Determine the [X, Y] coordinate at the center of the cell enclosing the given text.  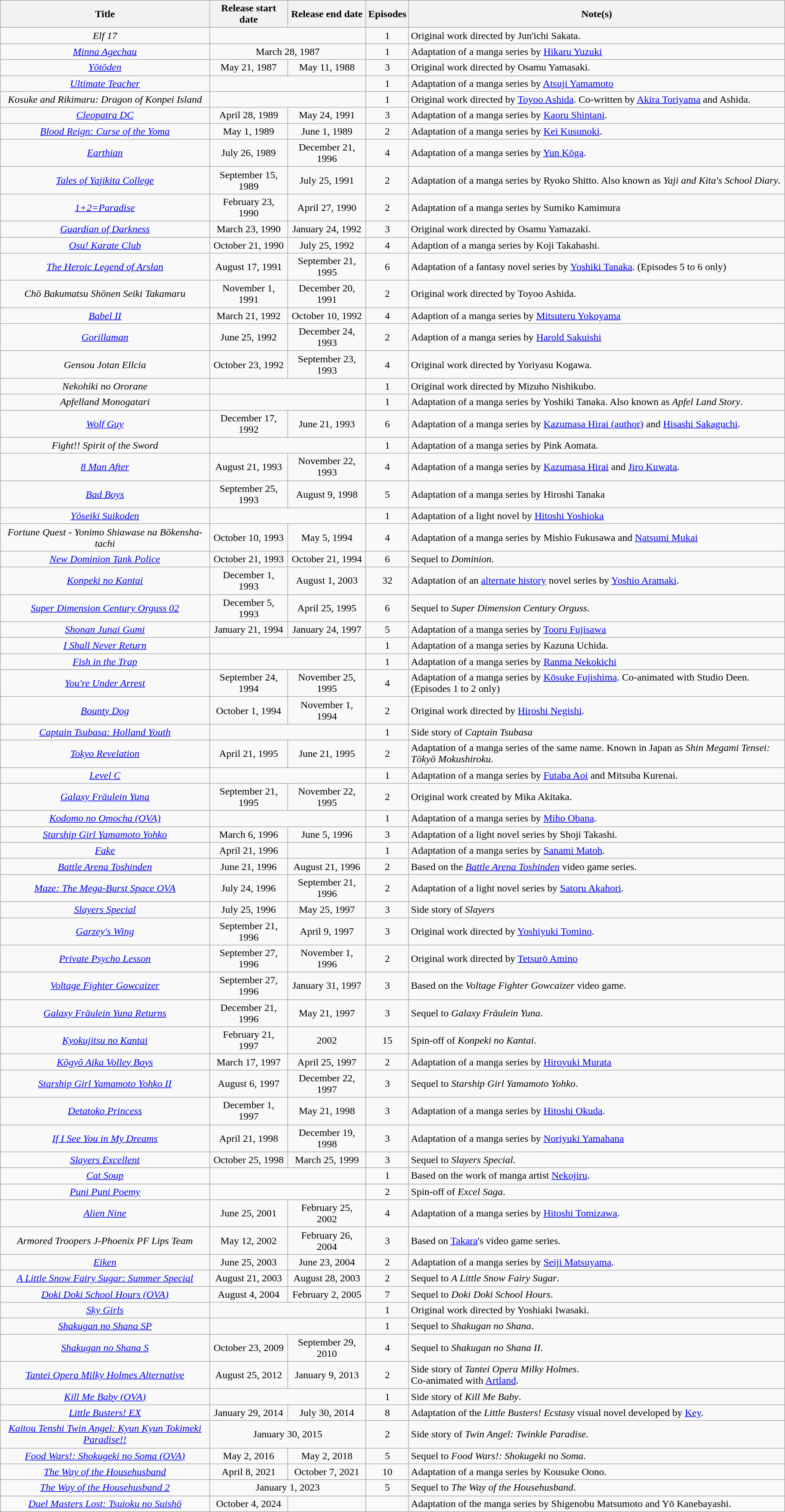
Babel II [105, 316]
Adaptation of a manga series by Ranma Nekokichi [597, 662]
Adaptation of a manga series by Futaba Aoi and Mitsuba Kurenai. [597, 775]
Earthian [105, 153]
February 23, 1990 [249, 207]
Voltage Fighter Gowcaizer [105, 986]
Little Busters! EX [105, 1413]
Duel Masters Lost: Tsuioku no Suishō [105, 1504]
May 2, 2016 [249, 1456]
August 9, 1998 [327, 494]
Alien Nine [105, 1213]
January 30, 2015 [288, 1434]
December 22, 1997 [327, 1083]
October 7, 2021 [327, 1472]
Original work directed by Hiroshi Negishi. [597, 710]
Side story of Captain Tsubasa [597, 732]
August 28, 2003 [327, 1278]
If I See You in My Dreams [105, 1138]
August 25, 2012 [249, 1375]
Shakugan no Shana S [105, 1348]
Sequel to The Way of the Househusband. [597, 1488]
May 24, 1991 [327, 115]
Gensou Jotan Ellcia [105, 365]
January 24, 1992 [327, 229]
Sequel to Galaxy Fräulein Yuna. [597, 1013]
October 1, 1994 [249, 710]
Original work directed by Yoriyasu Kogawa. [597, 365]
Sequel to Shakugan no Shana II. [597, 1348]
Sky Girls [105, 1310]
July 30, 2014 [327, 1413]
April 25, 1997 [327, 1062]
Shonan Junai Gumi [105, 630]
October 25, 1998 [249, 1160]
Original work directed by Osamu Yamasaki. [597, 68]
Note(s) [597, 14]
May 21, 1997 [327, 1013]
Adaptation of a light novel series by Satoru Akahori. [597, 888]
Kyokujitsu no Kantai [105, 1041]
February 2, 2005 [327, 1294]
Slayers Excellent [105, 1160]
September 24, 1994 [249, 683]
8 [387, 1413]
July 25, 1992 [327, 245]
Original work directed by Yoshiaki Iwasaki. [597, 1310]
Eiken [105, 1262]
Based on Takara's video game series. [597, 1240]
Adaptation of a manga series by Kazumasa Hirai (author) and Hisashi Sakaguchi. [597, 423]
Adaptation of a manga series by Seiji Matsuyama. [597, 1262]
Original work directed by Jun'ichi Sakata. [597, 36]
Based on the work of manga artist Nekojiru. [597, 1176]
Captain Tsubasa: Holland Youth [105, 732]
Adaptation of the manga series by Shigenobu Matsumoto and Yō Kanebayashi. [597, 1504]
May 1, 1989 [249, 131]
Starship Girl Yamamoto Yohko II [105, 1083]
June 1, 1989 [327, 131]
Maze: The Mega-Burst Space OVA [105, 888]
March 17, 1997 [249, 1062]
Based on the Battle Arena Toshinden video game series. [597, 866]
32 [387, 580]
Side story of Slayers [597, 909]
June 5, 1996 [327, 834]
Kōgyō Aika Volley Boys [105, 1062]
Original work directed by Toyoo Ashida. Co-written by Akira Toriyama and Ashida. [597, 99]
July 26, 1989 [249, 153]
Adaptation of a manga series by Kazuna Uchida. [597, 646]
January 24, 1997 [327, 630]
March 28, 1987 [288, 52]
Sequel to Slayers Special. [597, 1160]
June 25, 2003 [249, 1262]
Original work directed by Tetsurō Amino [597, 959]
August 21, 1993 [249, 467]
Adaptation of a manga series by Pink Aomata. [597, 445]
June 23, 2004 [327, 1262]
The Heroic Legend of Arslan [105, 267]
November 25, 1995 [327, 683]
Starship Girl Yamamoto Yohko [105, 834]
Elf 17 [105, 36]
October 4, 2024 [249, 1504]
August 21, 1996 [327, 866]
Yōtōden [105, 68]
April 9, 1997 [327, 931]
Adaptation of a manga series by Atsuji Yamamoto [597, 83]
October 23, 2009 [249, 1348]
October 21, 1990 [249, 245]
Private Psycho Lesson [105, 959]
November 22, 1995 [327, 797]
Shakugan no Shana SP [105, 1326]
Sequel to Starship Girl Yamamoto Yohko. [597, 1083]
I Shall Never Return [105, 646]
November 1, 1994 [327, 710]
Gorillaman [105, 337]
November 1, 1996 [327, 959]
Chō Bakumatsu Shōnen Seiki Takamaru [105, 294]
Tales of Yajikita College [105, 180]
Side story of Kill Me Baby. [597, 1397]
May 21, 1987 [249, 68]
Adaptation of a light novel series by Shoji Takashi. [597, 834]
Sequel to A Little Snow Fairy Sugar. [597, 1278]
Kodomo no Omocha (OVA) [105, 818]
7 [387, 1294]
The Way of the Househusband [105, 1472]
Cat Soup [105, 1176]
January 21, 1994 [249, 630]
November 1, 1991 [249, 294]
Spin-off of Excel Saga. [597, 1192]
January 1, 2023 [288, 1488]
August 4, 2004 [249, 1294]
December 5, 1993 [249, 608]
Minna Agechau [105, 52]
April 27, 1990 [327, 207]
Level C [105, 775]
Bad Boys [105, 494]
Release end date [327, 14]
December 19, 1998 [327, 1138]
June 21, 1993 [327, 423]
Fight!! Spirit of the Sword [105, 445]
May 21, 1998 [327, 1111]
Based on the Voltage Fighter Gowcaizer video game. [597, 986]
Cleopatra DC [105, 115]
Adaptation of a manga series by Yoshiki Tanaka. Also known as Apfel Land Story. [597, 402]
January 29, 2014 [249, 1413]
Doki Doki School Hours (OVA) [105, 1294]
Tokyo Revelation [105, 754]
December 1, 1993 [249, 580]
February 25, 2002 [327, 1213]
Sequel to Shakugan no Shana. [597, 1326]
Yōseiki Suikoden [105, 516]
Tantei Opera Milky Holmes Alternative [105, 1375]
Fake [105, 850]
Slayers Special [105, 909]
April 8, 2021 [249, 1472]
Food Wars!: Shokugeki no Soma (OVA) [105, 1456]
Adaptation of a manga series by Tooru Fujisawa [597, 630]
Adaption of a manga series by Mitsuteru Yokoyama [597, 316]
August 17, 1991 [249, 267]
July 24, 1996 [249, 888]
July 25, 1996 [249, 909]
8 Man After [105, 467]
March 25, 1999 [327, 1160]
May 5, 1994 [327, 538]
Sequel to Food Wars!: Shokugeki no Soma. [597, 1456]
Original work directed by Mizuho Nishikubo. [597, 386]
May 11, 1988 [327, 68]
Super Dimension Century Orguss 02 [105, 608]
May 25, 1997 [327, 909]
April 28, 1989 [249, 115]
Adaptation of a manga series by Kazumasa Hirai and Jiro Kuwata. [597, 467]
March 21, 1992 [249, 316]
January 31, 1997 [327, 986]
Adaptation of a manga series by Sanami Matoh. [597, 850]
1+2=Paradise [105, 207]
June 25, 2001 [249, 1213]
Adaptation of a manga series by Hiroyuki Murata [597, 1062]
A Little Snow Fairy Sugar: Summer Special [105, 1278]
May 2, 2018 [327, 1456]
September 15, 1989 [249, 180]
Adaption of a manga series by Koji Takahashi. [597, 245]
Armored Troopers J-Phoenix PF Lips Team [105, 1240]
December 1, 1997 [249, 1111]
Adaptation of a manga series by Kōsuke Fujishima. Co-animated with Studio Deen. (Episodes 1 to 2 only) [597, 683]
Kosuke and Rikimaru: Dragon of Konpei Island [105, 99]
Adaptation of a manga series of the same name. Known in Japan as Shin Megami Tensei: Tōkyō Mokushiroku. [597, 754]
Adaptation of a manga series by Hikaru Yuzuki [597, 52]
Adaptation of a manga series by Ryoko Shitto. Also known as Yaji and Kita's School Diary. [597, 180]
2002 [327, 1041]
Adaptation of a manga series by Kaoru Shintani. [597, 115]
Side story of Twin Angel: Twinkle Paradise. [597, 1434]
Original work created by Mika Akitaka. [597, 797]
Blood Reign: Curse of the Yoma [105, 131]
Adaptation of a manga series by Kousuke Oono. [597, 1472]
Adaptation of a manga series by Mishio Fukusawa and Natsumi Mukai [597, 538]
October 23, 1992 [249, 365]
Battle Arena Toshinden [105, 866]
Wolf Guy [105, 423]
10 [387, 1472]
Kaitou Tenshi Twin Angel: Kyun Kyun Tokimeki Paradise!! [105, 1434]
April 21, 1996 [249, 850]
Apfelland Monogatari [105, 402]
Ultimate Teacher [105, 83]
Sequel to Dominion. [597, 559]
June 25, 1992 [249, 337]
March 6, 1996 [249, 834]
April 25, 1995 [327, 608]
Original work directed by Toyoo Ashida. [597, 294]
April 21, 1995 [249, 754]
July 25, 1991 [327, 180]
August 6, 1997 [249, 1083]
Adaptation of a manga series by Hiroshi Tanaka [597, 494]
October 21, 1993 [249, 559]
October 21, 1994 [327, 559]
Adaptation of a manga series by Kei Kusunoki. [597, 131]
Detatoko Princess [105, 1111]
Adaptation of a manga series by Hitoshi Tomizawa. [597, 1213]
Fortune Quest - Yonimo Shiawase na Bōkensha-tachi [105, 538]
February 21, 1997 [249, 1041]
January 9, 2013 [327, 1375]
Adaptation of a manga series by Sumiko Kamimura [597, 207]
Guardian of Darkness [105, 229]
December 24, 1993 [327, 337]
Sequel to Super Dimension Century Orguss. [597, 608]
Adaptation of an alternate history novel series by Yoshio Aramaki. [597, 580]
March 23, 1990 [249, 229]
December 17, 1992 [249, 423]
Galaxy Fräulein Yuna Returns [105, 1013]
Title [105, 14]
Adaptation of a manga series by Yun Kōga. [597, 153]
December 20, 1991 [327, 294]
Adaptation of a manga series by Hitoshi Okuda. [597, 1111]
June 21, 1996 [249, 866]
Release start date [249, 14]
New Dominion Tank Police [105, 559]
Adaption of a manga series by Harold Sakuishi [597, 337]
September 29, 2010 [327, 1348]
August 21, 2003 [249, 1278]
Garzey's Wing [105, 931]
Adaptation of a light novel by Hitoshi Yoshioka [597, 516]
October 10, 1993 [249, 538]
February 26, 2004 [327, 1240]
June 21, 1995 [327, 754]
September 23, 1993 [327, 365]
Adaptation of a fantasy novel series by Yoshiki Tanaka. (Episodes 5 to 6 only) [597, 267]
April 21, 1998 [249, 1138]
Nekohiki no Ororane [105, 386]
You're Under Arrest [105, 683]
Puni Puni Poemy [105, 1192]
Adaptation of a manga series by Noriyuki Yamahana [597, 1138]
May 12, 2002 [249, 1240]
Konpeki no Kantai [105, 580]
Side story of Tantei Opera Milky Holmes. Co-animated with Artland. [597, 1375]
Spin-off of Konpeki no Kantai. [597, 1041]
November 22, 1993 [327, 467]
Osu! Karate Club [105, 245]
August 1, 2003 [327, 580]
Bounty Dog [105, 710]
Adaptation of a manga series by Miho Obana. [597, 818]
Kill Me Baby (OVA) [105, 1397]
15 [387, 1041]
The Way of the Househusband 2 [105, 1488]
October 10, 1992 [327, 316]
Fish in the Trap [105, 662]
September 25, 1993 [249, 494]
Original work directed by Yoshiyuki Tomino. [597, 931]
Adaptation of the Little Busters! Ecstasy visual novel developed by Key. [597, 1413]
Episodes [387, 14]
Sequel to Doki Doki School Hours. [597, 1294]
Original work directed by Osamu Yamazaki. [597, 229]
Galaxy Fräulein Yuna [105, 797]
